Scan for the cell matching the given text and deliver its [x, y] coordinate at center. 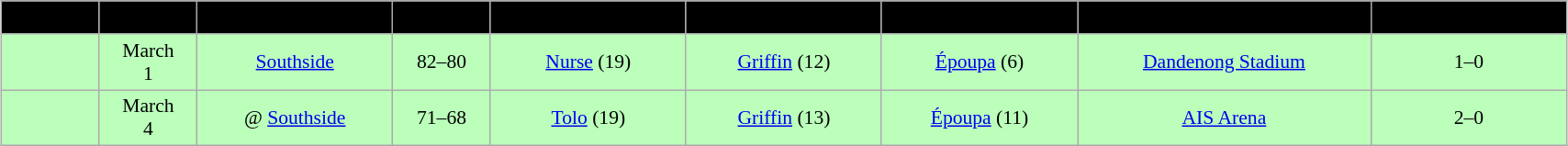
Époupa (6) [979, 62]
Tolo (19) [588, 118]
Époupa (11) [979, 118]
@ Southside [296, 118]
2–0 [1469, 118]
1–0 [1469, 62]
Game [51, 17]
Griffin (13) [784, 118]
High rebounds [784, 17]
Score [442, 17]
High points [588, 17]
March 4 [149, 118]
Location [1225, 17]
Team [296, 17]
82–80 [442, 62]
Date [149, 17]
71–68 [442, 118]
AIS Arena [1225, 118]
Series [1469, 17]
Dandenong Stadium [1225, 62]
Griffin (12) [784, 62]
March 1 [149, 62]
Nurse (19) [588, 62]
High assists [979, 17]
Southside [296, 62]
